Detect which cell encompasses the target text, then output its (X, Y) center coordinate. 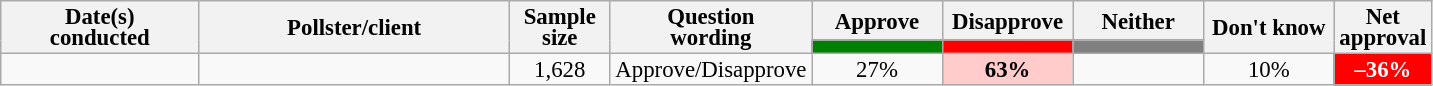
10% (1268, 70)
Pollster/client (354, 28)
Disapprove (1008, 20)
Approve/Disapprove (711, 70)
1,628 (560, 70)
Approve (878, 20)
–36% (1383, 70)
63% (1008, 70)
Neither (1138, 20)
Sample size (560, 28)
Date(s)conducted (100, 28)
Net approval (1383, 28)
27% (878, 70)
Questionwording (711, 28)
Don't know (1268, 28)
